Provide the [x, y] coordinate of the cell's center where the given text is located.  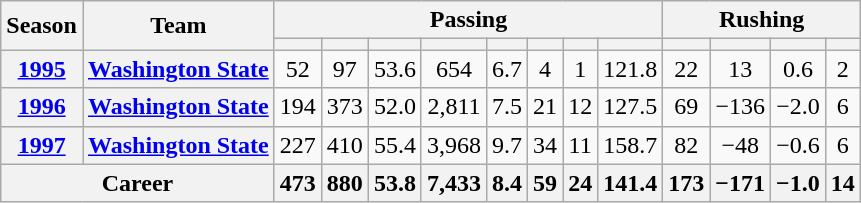
Career [138, 183]
21 [546, 107]
53.6 [394, 69]
654 [454, 69]
Passing [468, 20]
24 [580, 183]
227 [298, 145]
4 [546, 69]
173 [686, 183]
−0.6 [798, 145]
158.7 [630, 145]
13 [740, 69]
1995 [42, 69]
69 [686, 107]
9.7 [508, 145]
0.6 [798, 69]
Rushing [762, 20]
52 [298, 69]
1996 [42, 107]
52.0 [394, 107]
7,433 [454, 183]
22 [686, 69]
7.5 [508, 107]
97 [344, 69]
2 [842, 69]
2,811 [454, 107]
373 [344, 107]
11 [580, 145]
55.4 [394, 145]
194 [298, 107]
12 [580, 107]
410 [344, 145]
473 [298, 183]
8.4 [508, 183]
Season [42, 26]
−1.0 [798, 183]
880 [344, 183]
6.7 [508, 69]
141.4 [630, 183]
82 [686, 145]
121.8 [630, 69]
127.5 [630, 107]
59 [546, 183]
−48 [740, 145]
53.8 [394, 183]
Team [178, 26]
−2.0 [798, 107]
1 [580, 69]
3,968 [454, 145]
−171 [740, 183]
14 [842, 183]
−136 [740, 107]
1997 [42, 145]
34 [546, 145]
